Identify which cell holds the provided text, then report its (X, Y) central coordinate. 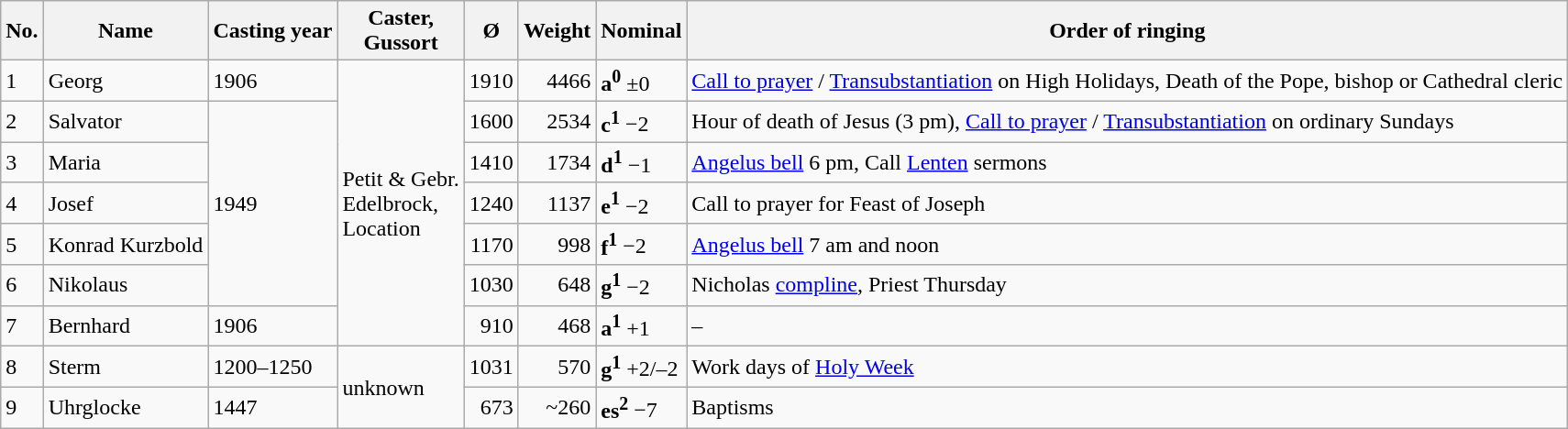
Nicholas compline, Priest Thursday (1128, 286)
a1 +1 (642, 326)
Casting year (273, 31)
Salvator (126, 121)
Angelus bell 6 pm, Call Lenten sermons (1128, 163)
Konrad Kurzbold (126, 244)
e1 −2 (642, 203)
f1 −2 (642, 244)
1170 (491, 244)
1 (22, 81)
1447 (273, 407)
7 (22, 326)
998 (557, 244)
Maria (126, 163)
Nikolaus (126, 286)
2 (22, 121)
1910 (491, 81)
Nominal (642, 31)
es2 −7 (642, 407)
9 (22, 407)
3 (22, 163)
~260 (557, 407)
Baptisms (1128, 407)
2534 (557, 121)
Angelus bell 7 am and noon (1128, 244)
8 (22, 367)
1031 (491, 367)
1410 (491, 163)
648 (557, 286)
6 (22, 286)
1200–1250 (273, 367)
Uhrglocke (126, 407)
1137 (557, 203)
468 (557, 326)
a0 ±0 (642, 81)
Call to prayer / Transubstantiation on High Holidays, Death of the Pope, bishop or Cathedral cleric (1128, 81)
673 (491, 407)
1949 (273, 203)
910 (491, 326)
Georg (126, 81)
Ø (491, 31)
Petit & Gebr. Edelbrock, Location (401, 203)
Call to prayer for Feast of Joseph (1128, 203)
4466 (557, 81)
1240 (491, 203)
570 (557, 367)
1030 (491, 286)
1734 (557, 163)
5 (22, 244)
Order of ringing (1128, 31)
Caster, Gussort (401, 31)
No. (22, 31)
– (1128, 326)
c1 −2 (642, 121)
g1 −2 (642, 286)
unknown (401, 387)
d1 −1 (642, 163)
Name (126, 31)
Bernhard (126, 326)
Weight (557, 31)
1600 (491, 121)
4 (22, 203)
Work days of Holy Week (1128, 367)
Hour of death of Jesus (3 pm), Call to prayer / Transubstantiation on ordinary Sundays (1128, 121)
Josef (126, 203)
Sterm (126, 367)
g1 +2/–2 (642, 367)
